Find where the given text appears and provide that cell's center as (X, Y) coordinate. 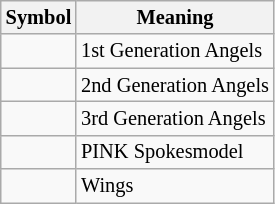
3rd Generation Angels (175, 118)
2nd Generation Angels (175, 85)
PINK Spokesmodel (175, 152)
Wings (175, 186)
1st Generation Angels (175, 51)
Meaning (175, 17)
Symbol (38, 17)
